Identify which cell holds the provided text, then report its (X, Y) central coordinate. 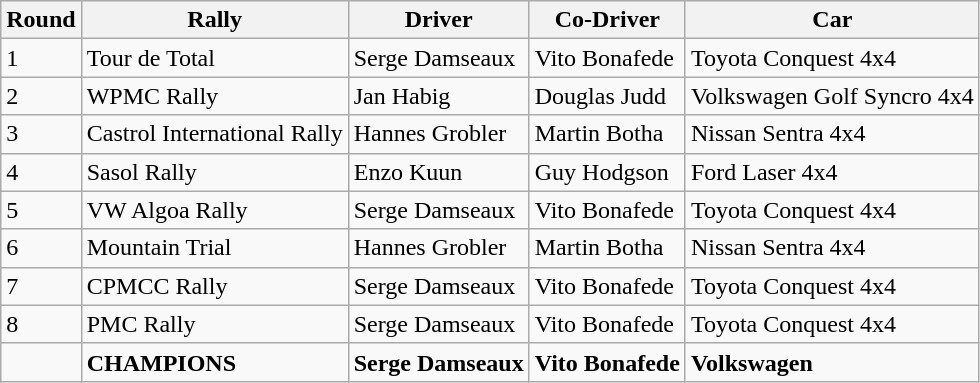
Guy Hodgson (607, 172)
Car (832, 20)
Douglas Judd (607, 96)
CPMCC Rally (214, 286)
Co-Driver (607, 20)
8 (41, 324)
3 (41, 134)
CHAMPIONS (214, 362)
Rally (214, 20)
1 (41, 58)
PMC Rally (214, 324)
Ford Laser 4x4 (832, 172)
Sasol Rally (214, 172)
5 (41, 210)
Mountain Trial (214, 248)
7 (41, 286)
2 (41, 96)
Tour de Total (214, 58)
Volkswagen (832, 362)
Enzo Kuun (438, 172)
Round (41, 20)
Volkswagen Golf Syncro 4x4 (832, 96)
6 (41, 248)
VW Algoa Rally (214, 210)
Castrol International Rally (214, 134)
Driver (438, 20)
Jan Habig (438, 96)
4 (41, 172)
WPMC Rally (214, 96)
